Scan for the cell matching the given text and deliver its [x, y] coordinate at center. 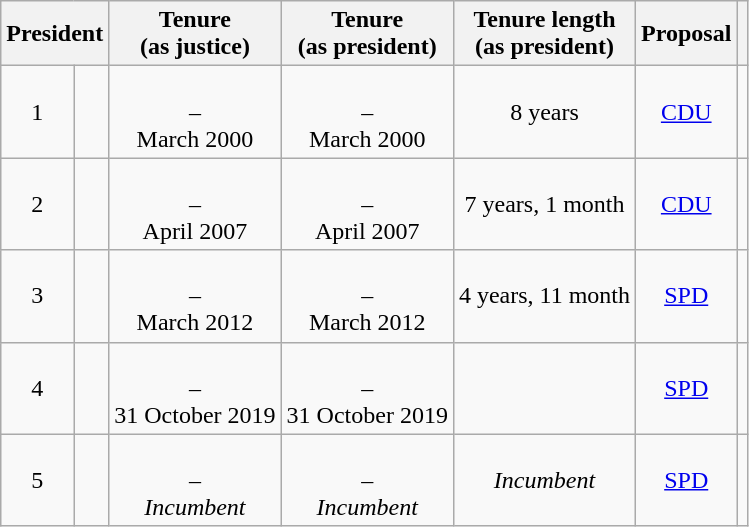
Incumbent [544, 480]
4 [38, 388]
President [55, 34]
7 years, 1 month [544, 204]
Tenure(as justice) [195, 34]
Tenure length(as president) [544, 34]
4 years, 11 month [544, 296]
2 [38, 204]
Proposal [686, 34]
5 [38, 480]
1 [38, 112]
8 years [544, 112]
Tenure(as president) [367, 34]
3 [38, 296]
